Search for the cell housing the specified text and yield its (x, y) center coordinate. 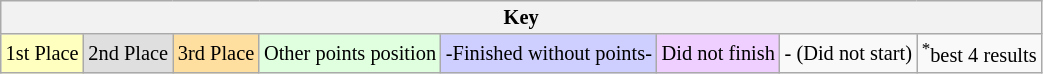
2nd Place (128, 54)
-Finished without points- (549, 54)
Key (522, 17)
- (Did not start) (848, 54)
Did not finish (718, 54)
Other points position (350, 54)
3rd Place (216, 54)
*best 4 results (980, 54)
1st Place (42, 54)
